Determine the (x, y) coordinate at the center of the cell enclosing the given text.  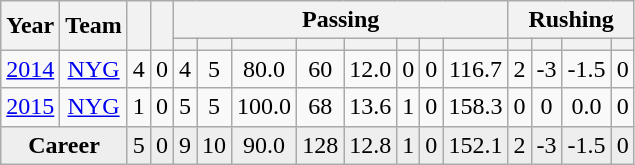
68 (320, 107)
Passing (340, 20)
80.0 (264, 69)
100.0 (264, 107)
Career (64, 145)
9 (184, 145)
90.0 (264, 145)
60 (320, 69)
12.0 (370, 69)
Team (94, 26)
Rushing (571, 20)
10 (214, 145)
12.8 (370, 145)
152.1 (476, 145)
128 (320, 145)
0.0 (586, 107)
13.6 (370, 107)
158.3 (476, 107)
116.7 (476, 69)
Year (30, 26)
2014 (30, 69)
2015 (30, 107)
